Output the [X, Y] coordinate of the center of the cell containing the given text.  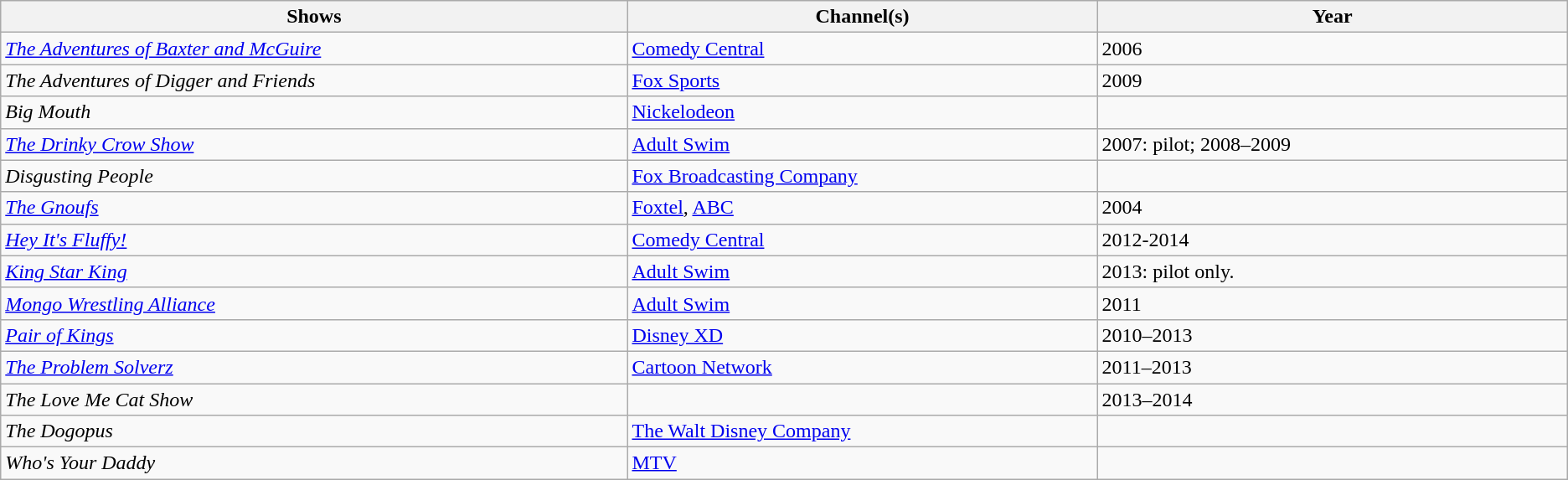
MTV [863, 463]
Cartoon Network [863, 367]
Year [1332, 17]
2013: pilot only. [1332, 271]
Nickelodeon [863, 112]
The Adventures of Baxter and McGuire [314, 49]
2011 [1332, 303]
King Star King [314, 271]
Shows [314, 17]
Big Mouth [314, 112]
The Dogopus [314, 431]
Hey It's Fluffy! [314, 240]
Pair of Kings [314, 335]
2007: pilot; 2008–2009 [1332, 144]
Fox Broadcasting Company [863, 176]
The Gnoufs [314, 208]
Disgusting People [314, 176]
Foxtel, ABC [863, 208]
2010–2013 [1332, 335]
2013–2014 [1332, 400]
2009 [1332, 80]
The Love Me Cat Show [314, 400]
Channel(s) [863, 17]
Fox Sports [863, 80]
The Problem Solverz [314, 367]
The Walt Disney Company [863, 431]
Disney XD [863, 335]
Who's Your Daddy [314, 463]
The Drinky Crow Show [314, 144]
2006 [1332, 49]
The Adventures of Digger and Friends [314, 80]
2012-2014 [1332, 240]
2004 [1332, 208]
Mongo Wrestling Alliance [314, 303]
2011–2013 [1332, 367]
